Scan for the cell matching the given text and deliver its (x, y) coordinate at center. 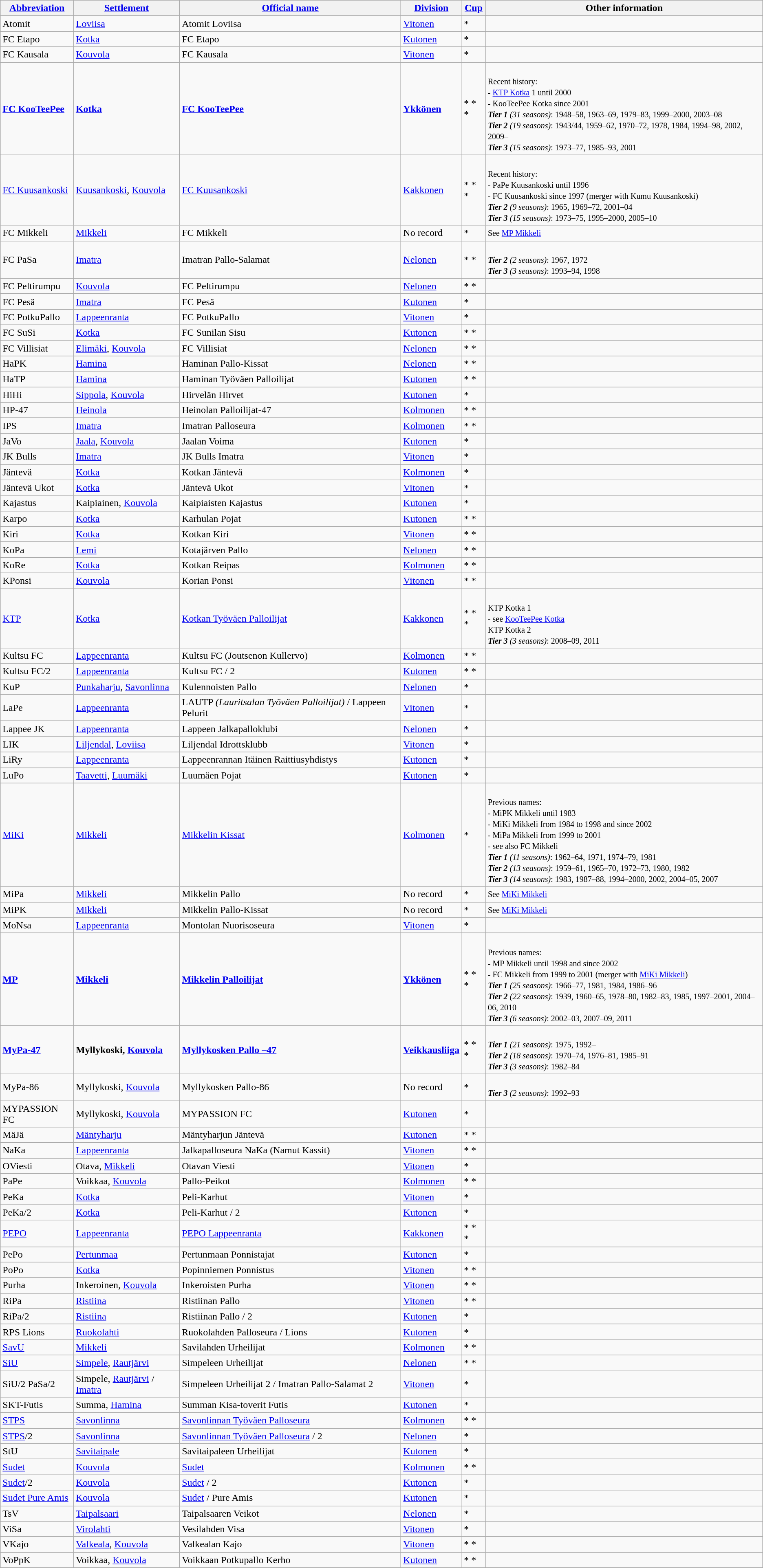
Popinniemen Ponnistus (290, 1270)
MiPK (37, 910)
TsV (37, 1513)
Pertunmaa (126, 1254)
PeKa (37, 1197)
PePo (37, 1254)
KuP (37, 687)
Peli-Karhut (290, 1197)
Liljendal Idrottsklubb (290, 744)
Savitaipale (126, 1451)
Kultsu FC (Joutsenon Kullervo) (290, 656)
FC PaSa (37, 260)
KTP (37, 618)
SiU/2 PaSa/2 (37, 1383)
Liljendal, Loviisa (126, 744)
Sudet/2 (37, 1482)
Kotajärven Pallo (290, 550)
Kultsu FC (37, 656)
Simpele, Rautjärvi / Imatra (126, 1383)
MoNsa (37, 925)
Lappeen Jalkapalloklubi (290, 729)
Montolan Nuorisoseura (290, 925)
Inkeroinen, Kouvola (126, 1285)
Jalkapalloseura NaKa (Namut Kassit) (290, 1150)
STPS/2 (37, 1436)
SKT-Futis (37, 1405)
Atomit Loviisa (290, 24)
Voikkaan Potkupallo Kerho (290, 1560)
Ristiinan Pallo / 2 (290, 1316)
PEPO (37, 1234)
STPS (37, 1421)
Jaalan Voima (290, 441)
Savonlinnan Työväen Palloseura (290, 1421)
PoPo (37, 1270)
Hirvelän Hirvet (290, 395)
Sippola, Kouvola (126, 395)
Savitaipaleen Urheilijat (290, 1451)
LAUTP (Lauritsalan Työväen Palloilijat) / Lappeen Pelurit (290, 708)
Valkealan Kajo (290, 1544)
Otavan Viesti (290, 1166)
RiPa (37, 1301)
Heinola (126, 410)
SavU (37, 1347)
RPS Lions (37, 1332)
Kaipiainen, Kouvola (126, 503)
MP (37, 979)
SiU (37, 1363)
Kotkan Jäntevä (290, 472)
ViSa (37, 1529)
HiHi (37, 395)
JK Bulls (37, 457)
Kajastus (37, 503)
Kultsu FC / 2 (290, 671)
KPonsi (37, 581)
MiPa (37, 894)
HaPK (37, 364)
NaKa (37, 1150)
OViesti (37, 1166)
Myllykosken Pallo –47 (290, 1049)
StU (37, 1451)
MiKi (37, 835)
Loviisa (126, 24)
LiRy (37, 760)
JaVo (37, 441)
Tier 1 (21 seasons): 1975, 1992– Tier 2 (18 seasons): 1970–74, 1976–81, 1985–91 Tier 3 (3 seasons): 1982–84 (624, 1049)
Sudet / 2 (290, 1482)
Peli-Karhut / 2 (290, 1212)
Karpo (37, 519)
HP-47 (37, 410)
MäJä (37, 1135)
Savonlinnan Työväen Palloseura / 2 (290, 1436)
IPS (37, 426)
Ruokolahden Palloseura / Lions (290, 1332)
HaTP (37, 379)
Abbreviation (37, 8)
Virolahti (126, 1529)
Lappee JK (37, 729)
Mäntyharju (126, 1135)
Kuusankoski, Kouvola (126, 190)
Official name (290, 8)
KoRe (37, 565)
Veikkausliiga (431, 1049)
Kotkan Reipas (290, 565)
Inkeroisten Purha (290, 1285)
Sudet / Pure Amis (290, 1498)
Tier 2 (2 seasons): 1967, 1972 Tier 3 (3 seasons): 1993–94, 1998 (624, 260)
Ristiinan Pallo (290, 1301)
Mikkelin Palloilijat (290, 979)
VKajo (37, 1544)
Sudet Pure Amis (37, 1498)
Summan Kisa-toverit Futis (290, 1405)
Mikkelin Kissat (290, 835)
Kiri (37, 534)
Simpeleen Urheilijat 2 / Imatran Pallo-Salamat 2 (290, 1383)
LuPo (37, 775)
PEPO Lappeenranta (290, 1234)
Vesilahden Visa (290, 1529)
KoPa (37, 550)
Settlement (126, 8)
Haminan Työväen Palloilijat (290, 379)
MyPa-47 (37, 1049)
Cup (474, 8)
JK Bulls Imatra (290, 457)
Myllykosken Pallo-86 (290, 1087)
Jaala, Kouvola (126, 441)
Valkeala, Kouvola (126, 1544)
Division (431, 8)
Karhulan Pojat (290, 519)
Pertunmaan Ponnistajat (290, 1254)
Ruokolahti (126, 1332)
Kulennoisten Pallo (290, 687)
Kotkan Työväen Palloilijat (290, 618)
Imatran Pallo-Salamat (290, 260)
FC Sunilan Sisu (290, 332)
LaPe (37, 708)
Summa, Hamina (126, 1405)
Kaipiaisten Kajastus (290, 503)
VoPpK (37, 1560)
Jäntevä (37, 472)
MyPa-86 (37, 1087)
Mikkelin Pallo (290, 894)
Mäntyharjun Jäntevä (290, 1135)
KTP Kotka 1 - see KooTeePee Kotka KTP Kotka 2 Tier 3 (3 seasons): 2008–09, 2011 (624, 618)
FC SuSi (37, 332)
Other information (624, 8)
Tier 3 (2 seasons): 1992–93 (624, 1087)
Taipalsaari (126, 1513)
Purha (37, 1285)
PeKa/2 (37, 1212)
Savilahden Urheilijat (290, 1347)
Luumäen Pojat (290, 775)
Heinolan Palloilijat-47 (290, 410)
Pallo-Peikot (290, 1181)
Lemi (126, 550)
Simpeleen Urheilijat (290, 1363)
Kotkan Kiri (290, 534)
Lappeenrannan Itäinen Raittiusyhdistys (290, 760)
Kultsu FC/2 (37, 671)
See MP Mikkeli (624, 233)
LIK (37, 744)
PaPe (37, 1181)
Taavetti, Luumäki (126, 775)
RiPa/2 (37, 1316)
Taipalsaaren Veikot (290, 1513)
Otava, Mikkeli (126, 1166)
Haminan Pallo-Kissat (290, 364)
Simpele, Rautjärvi (126, 1363)
Punkaharju, Savonlinna (126, 687)
Imatran Palloseura (290, 426)
Korian Ponsi (290, 581)
Atomit (37, 24)
Elimäki, Kouvola (126, 348)
Mikkelin Pallo-Kissat (290, 910)
